Detect which cell encompasses the target text, then output its (x, y) center coordinate. 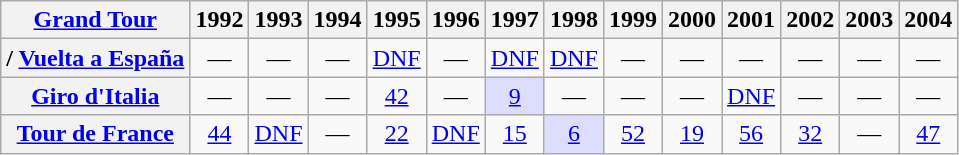
Tour de France (96, 134)
1994 (338, 20)
52 (632, 134)
1999 (632, 20)
/ Vuelta a España (96, 58)
15 (514, 134)
2002 (810, 20)
44 (220, 134)
47 (928, 134)
32 (810, 134)
1996 (456, 20)
Giro d'Italia (96, 96)
Grand Tour (96, 20)
1993 (278, 20)
6 (574, 134)
1997 (514, 20)
56 (752, 134)
42 (396, 96)
2000 (692, 20)
1992 (220, 20)
2001 (752, 20)
22 (396, 134)
2003 (870, 20)
1998 (574, 20)
19 (692, 134)
1995 (396, 20)
9 (514, 96)
2004 (928, 20)
